Return the (x, y) coordinate for the center point of the cell that contains the specified text.  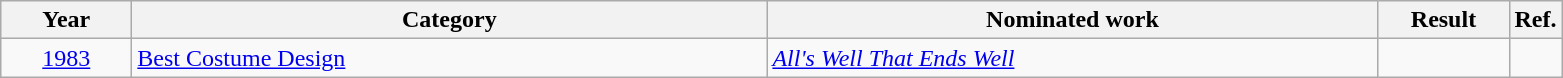
Best Costume Design (450, 58)
Nominated work (1072, 20)
Ref. (1536, 20)
Year (66, 20)
Category (450, 20)
Result (1444, 20)
1983 (66, 58)
All's Well That Ends Well (1072, 58)
